Detect which cell encompasses the target text, then output its (X, Y) center coordinate. 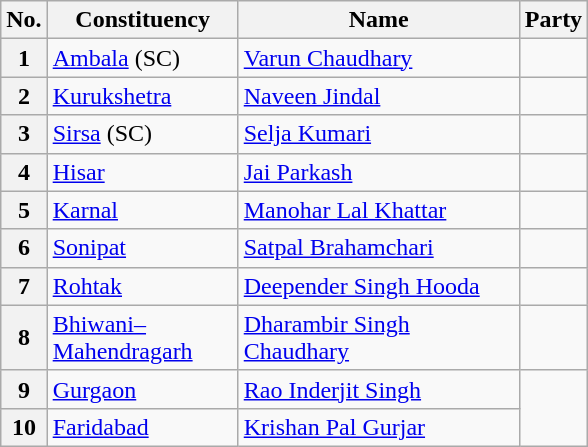
Name (378, 20)
Naveen Jindal (378, 96)
Rao Inderjit Singh (378, 389)
5 (24, 210)
Krishan Pal Gurjar (378, 427)
Jai Parkash (378, 172)
4 (24, 172)
Kurukshetra (142, 96)
Sirsa (SC) (142, 134)
Selja Kumari (378, 134)
Gurgaon (142, 389)
No. (24, 20)
1 (24, 58)
Dharambir Singh Chaudhary (378, 338)
6 (24, 248)
Faridabad (142, 427)
Deepender Singh Hooda (378, 286)
10 (24, 427)
2 (24, 96)
Karnal (142, 210)
Party (553, 20)
Manohar Lal Khattar (378, 210)
Rohtak (142, 286)
Bhiwani–Mahendragarh (142, 338)
Satpal Brahamchari (378, 248)
8 (24, 338)
9 (24, 389)
Ambala (SC) (142, 58)
Hisar (142, 172)
7 (24, 286)
Sonipat (142, 248)
Varun Chaudhary (378, 58)
Constituency (142, 20)
3 (24, 134)
